Extract the (X, Y) coordinate from the center of the cell holding the provided text.  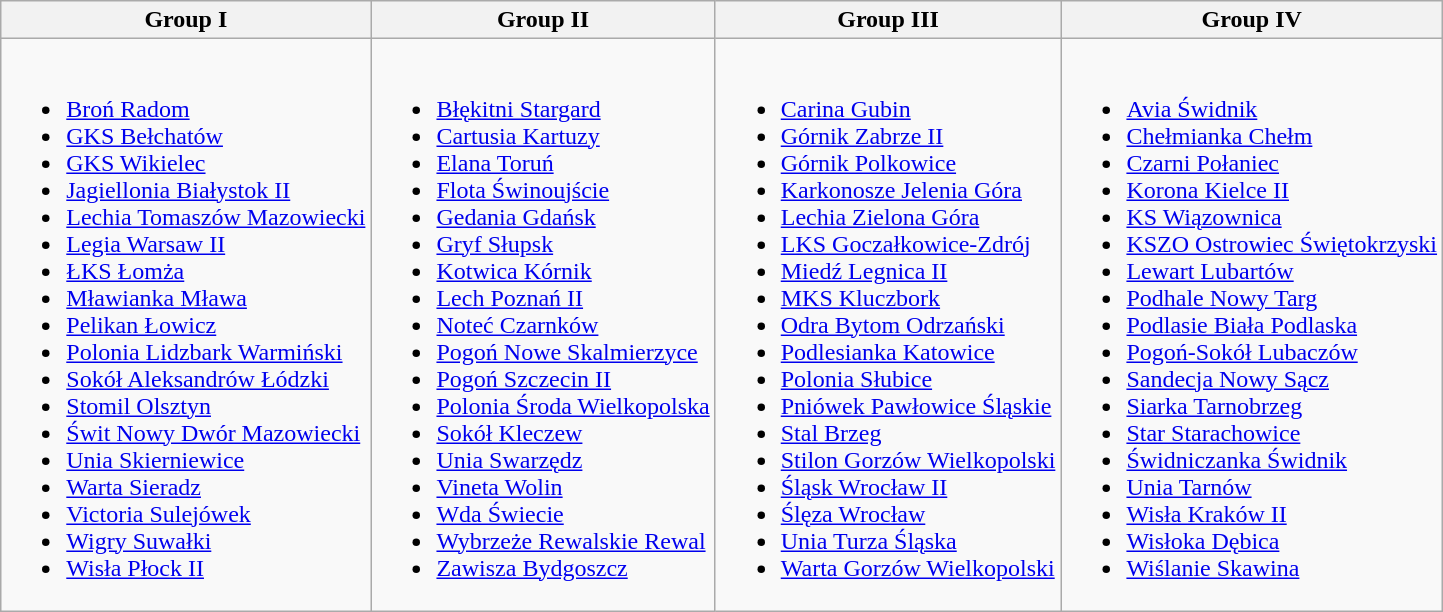
Group I (186, 20)
Group IV (1252, 20)
Group III (888, 20)
Group II (543, 20)
